From the cell containing the given text, extract its center point as [x, y] coordinate. 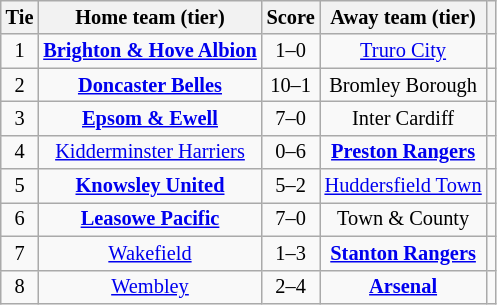
Home team (tier) [150, 17]
Town & County [404, 219]
Score [291, 17]
Stanton Rangers [404, 253]
Huddersfield Town [404, 186]
5–2 [291, 186]
10–1 [291, 85]
Truro City [404, 51]
Knowsley United [150, 186]
Kidderminster Harriers [150, 152]
8 [20, 287]
7 [20, 253]
6 [20, 219]
4 [20, 152]
Away team (tier) [404, 17]
Inter Cardiff [404, 118]
Bromley Borough [404, 85]
3 [20, 118]
Brighton & Hove Albion [150, 51]
1 [20, 51]
2–4 [291, 287]
1–3 [291, 253]
1–0 [291, 51]
Wembley [150, 287]
Wakefield [150, 253]
5 [20, 186]
Preston Rangers [404, 152]
Arsenal [404, 287]
Leasowe Pacific [150, 219]
Epsom & Ewell [150, 118]
2 [20, 85]
Tie [20, 17]
Doncaster Belles [150, 85]
0–6 [291, 152]
